Locate the cell with the specified text and output its (X, Y) center coordinate. 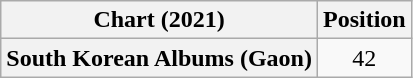
South Korean Albums (Gaon) (160, 58)
42 (364, 58)
Chart (2021) (160, 20)
Position (364, 20)
